Return the [x, y] coordinate for the center point of the cell that contains the specified text.  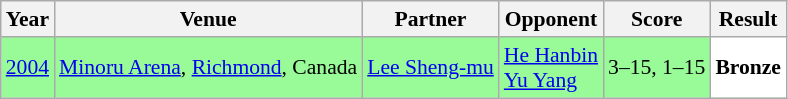
Bronze [748, 68]
Score [656, 19]
Minoru Arena, Richmond, Canada [208, 68]
Year [28, 19]
Venue [208, 19]
Partner [430, 19]
He Hanbin Yu Yang [551, 68]
Opponent [551, 19]
3–15, 1–15 [656, 68]
Lee Sheng-mu [430, 68]
Result [748, 19]
2004 [28, 68]
